Provide the (X, Y) coordinate of the cell's center where the given text is located.  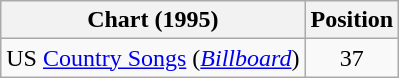
37 (352, 58)
US Country Songs (Billboard) (153, 58)
Chart (1995) (153, 20)
Position (352, 20)
